Capture the cell that displays the provided text and extract its (X, Y) central coordinate. 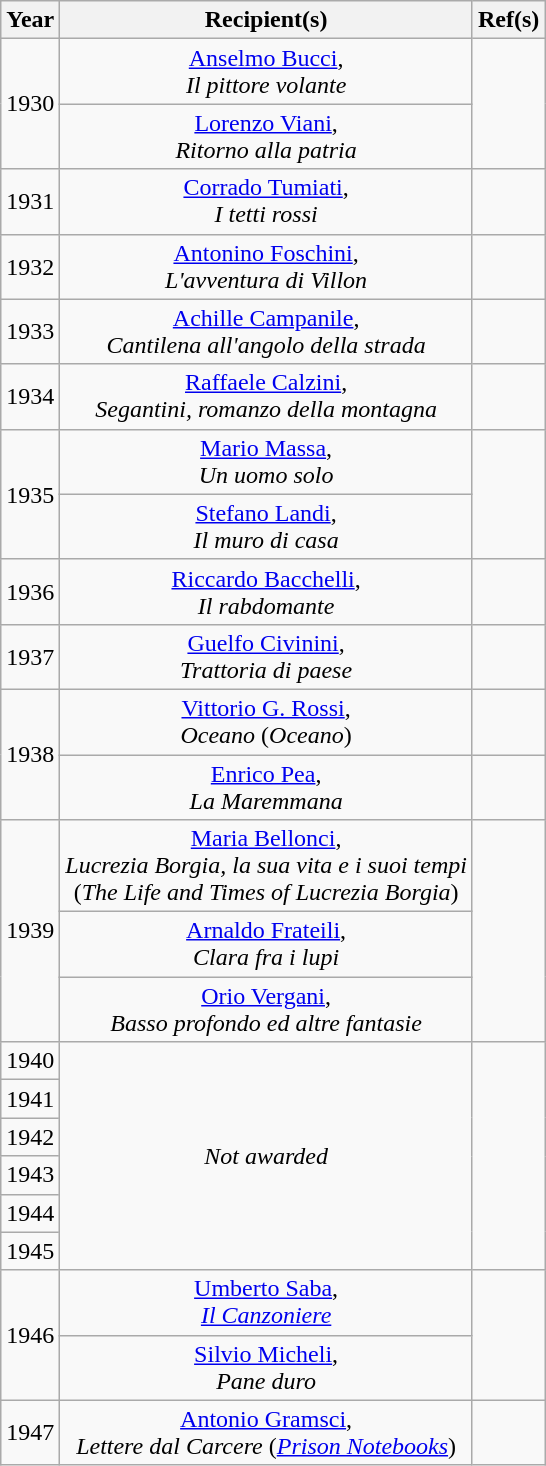
Antonino Foschini,L'avventura di Villon (266, 266)
Year (30, 20)
1937 (30, 656)
1932 (30, 266)
Achille Campanile,Cantilena all'angolo della strada (266, 332)
Enrico Pea,La Maremmana (266, 786)
Lorenzo Viani,Ritorno alla patria (266, 136)
Arnaldo Frateili,Clara fra i lupi (266, 944)
1938 (30, 754)
1945 (30, 1251)
Not awarded (266, 1156)
Silvio Micheli,Pane duro (266, 1368)
Anselmo Bucci,Il pittore volante (266, 72)
1944 (30, 1213)
1936 (30, 592)
Vittorio G. Rossi,Oceano (Oceano) (266, 722)
1934 (30, 396)
1946 (30, 1335)
1943 (30, 1175)
Maria Bellonci,Lucrezia Borgia, la sua vita e i suoi tempi(The Life and Times of Lucrezia Borgia) (266, 866)
Ref(s) (508, 20)
Recipient(s) (266, 20)
1931 (30, 202)
Guelfo Civinini,Trattoria di paese (266, 656)
Umberto Saba,Il Canzoniere (266, 1302)
1947 (30, 1432)
1930 (30, 104)
1939 (30, 931)
1940 (30, 1061)
Raffaele Calzini,Segantini, romanzo della montagna (266, 396)
1942 (30, 1137)
Corrado Tumiati,I tetti rossi (266, 202)
1941 (30, 1099)
Orio Vergani,Basso profondo ed altre fantasie (266, 1010)
Riccardo Bacchelli,Il rabdomante (266, 592)
Antonio Gramsci,Lettere dal Carcere (Prison Notebooks) (266, 1432)
1933 (30, 332)
Stefano Landi,Il muro di casa (266, 526)
Mario Massa,Un uomo solo (266, 462)
1935 (30, 494)
